For the text-containing cell, return its midpoint in (x, y) coordinate format. 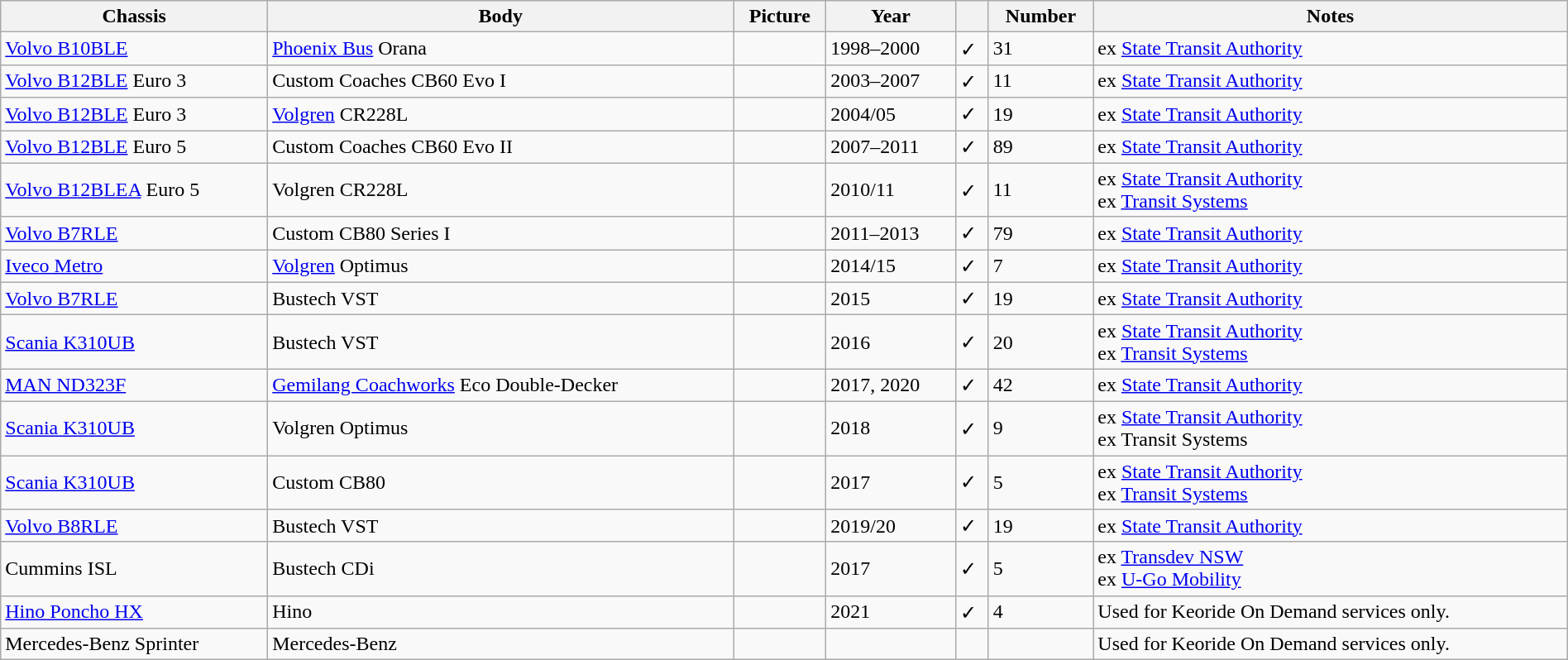
Body (501, 17)
20 (1040, 342)
2021 (891, 612)
Volvo B8RLE (134, 526)
Notes (1330, 17)
42 (1040, 385)
9 (1040, 428)
2007–2011 (891, 147)
Number (1040, 17)
Bustech CDi (501, 569)
Picture (780, 17)
ex Transdev NSWex U-Go Mobility (1330, 569)
2014/15 (891, 266)
2018 (891, 428)
31 (1040, 49)
2019/20 (891, 526)
Chassis (134, 17)
Phoenix Bus Orana (501, 49)
Mercedes-Benz (501, 644)
1998–2000 (891, 49)
Volvo B12BLEA Euro 5 (134, 190)
2003–2007 (891, 81)
2016 (891, 342)
Custom CB80 Series I (501, 233)
2017, 2020 (891, 385)
2015 (891, 299)
2011–2013 (891, 233)
Mercedes-Benz Sprinter (134, 644)
Custom Coaches CB60 Evo II (501, 147)
Year (891, 17)
MAN ND323F (134, 385)
4 (1040, 612)
2004/05 (891, 114)
Custom CB80 (501, 481)
7 (1040, 266)
Hino Poncho HX (134, 612)
Volvo B10BLE (134, 49)
79 (1040, 233)
Gemilang Coachworks Eco Double-Decker (501, 385)
Iveco Metro (134, 266)
Hino (501, 612)
89 (1040, 147)
Cummins ISL (134, 569)
Volvo B12BLE Euro 5 (134, 147)
Custom Coaches CB60 Evo I (501, 81)
2010/11 (891, 190)
